Search for the cell housing the specified text and yield its (x, y) center coordinate. 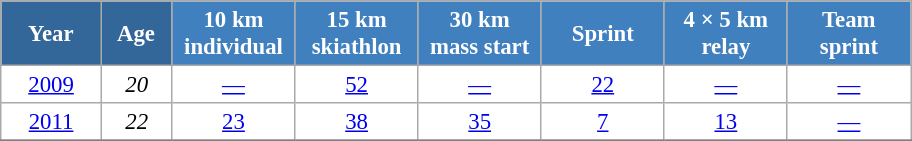
10 km individual (234, 34)
52 (356, 85)
7 (602, 122)
13 (726, 122)
35 (480, 122)
4 × 5 km relay (726, 34)
2011 (52, 122)
Year (52, 34)
20 (136, 85)
38 (356, 122)
30 km mass start (480, 34)
Sprint (602, 34)
Team sprint (848, 34)
23 (234, 122)
15 km skiathlon (356, 34)
2009 (52, 85)
Age (136, 34)
